For the text-containing cell, return its midpoint in [x, y] coordinate format. 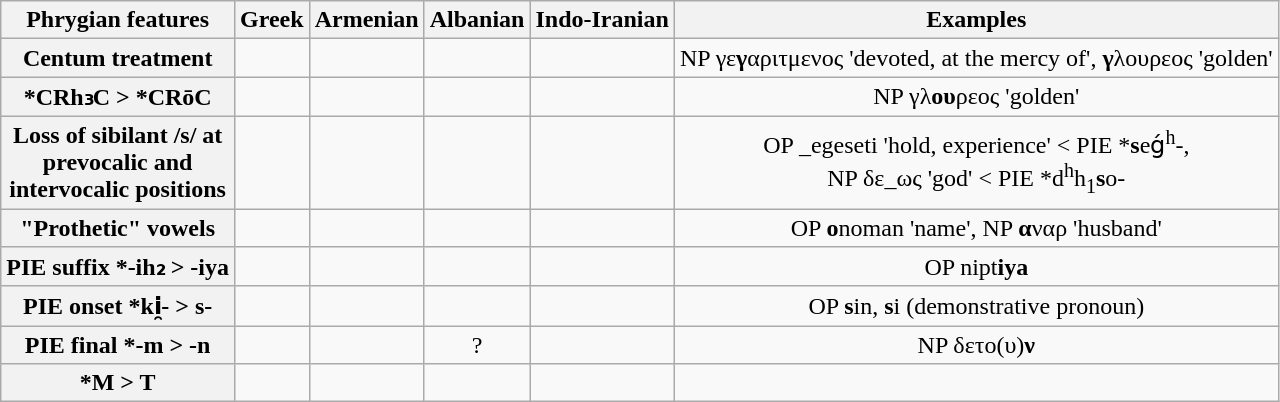
Indo-Iranian [602, 20]
OP sin, si (demonstrative pronoun) [976, 306]
NP δετο(υ)ν [976, 345]
*M > T [118, 383]
PIE suffix *-ih₂ > -iya [118, 267]
Examples [976, 20]
Phrygian features [118, 20]
Albanian [477, 20]
*CRh₃C > *CRōC [118, 97]
OP onoman 'name', NP αναρ 'husband' [976, 227]
PIE onset *ki̯- > s- [118, 306]
OP _egeseti 'hold, experience' < PIE *seǵh-,NP δε_ως 'god' < PIE *dhh1so- [976, 162]
Loss of sibilant /s/ at prevocalic and intervocalic positions [118, 162]
? [477, 345]
Greek [272, 20]
NP γεγαριτμενος 'devoted, at the mercy of', γλουρεος 'golden' [976, 58]
"Prothetic" vowels [118, 227]
Centum treatment [118, 58]
NP γλουρεος 'golden' [976, 97]
Armenian [366, 20]
PIE final *-m > -n [118, 345]
OP niptiya [976, 267]
